Return (x, y) of the center of cell containing provided text 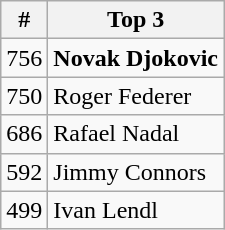
Rafael Nadal (136, 134)
Jimmy Connors (136, 172)
592 (24, 172)
Ivan Lendl (136, 210)
Top 3 (136, 20)
Novak Djokovic (136, 58)
# (24, 20)
Roger Federer (136, 96)
756 (24, 58)
686 (24, 134)
499 (24, 210)
750 (24, 96)
